Determine the [X, Y] coordinate at the center of the cell enclosing the given text.  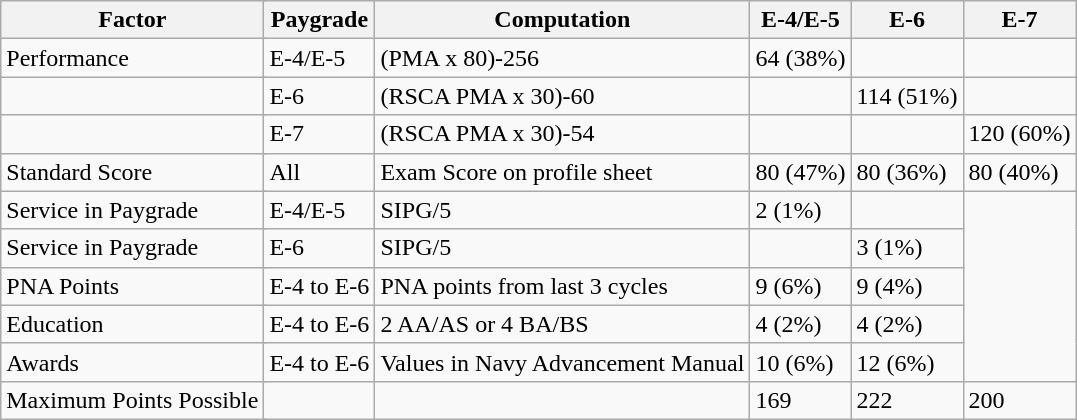
80 (36%) [907, 172]
120 (60%) [1020, 134]
64 (38%) [800, 58]
2 AA/AS or 4 BA/BS [562, 324]
200 [1020, 400]
(RSCA PMA x 30)-60 [562, 96]
Computation [562, 20]
Factor [132, 20]
80 (47%) [800, 172]
9 (6%) [800, 286]
169 [800, 400]
Awards [132, 362]
Education [132, 324]
Paygrade [320, 20]
114 (51%) [907, 96]
PNA Points [132, 286]
(PMA x 80)-256 [562, 58]
10 (6%) [800, 362]
80 (40%) [1020, 172]
(RSCA PMA x 30)-54 [562, 134]
All [320, 172]
Values in Navy Advancement Manual [562, 362]
Performance [132, 58]
PNA points from last 3 cycles [562, 286]
2 (1%) [800, 210]
Maximum Points Possible [132, 400]
9 (4%) [907, 286]
Exam Score on profile sheet [562, 172]
222 [907, 400]
Standard Score [132, 172]
3 (1%) [907, 248]
12 (6%) [907, 362]
